Search for the cell housing the specified text and yield its [x, y] center coordinate. 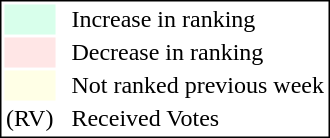
Received Votes [198, 119]
Not ranked previous week [198, 85]
(RV) [29, 119]
Decrease in ranking [198, 53]
Increase in ranking [198, 19]
